Capture the cell that displays the provided text and extract its (X, Y) central coordinate. 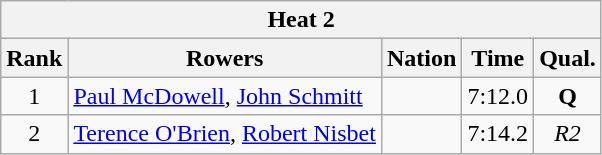
Q (568, 96)
Nation (421, 58)
Paul McDowell, John Schmitt (225, 96)
2 (34, 134)
Qual. (568, 58)
R2 (568, 134)
7:12.0 (498, 96)
7:14.2 (498, 134)
Rowers (225, 58)
Heat 2 (302, 20)
1 (34, 96)
Rank (34, 58)
Time (498, 58)
Terence O'Brien, Robert Nisbet (225, 134)
